Return the [X, Y] coordinate for the center point of the cell that contains the specified text.  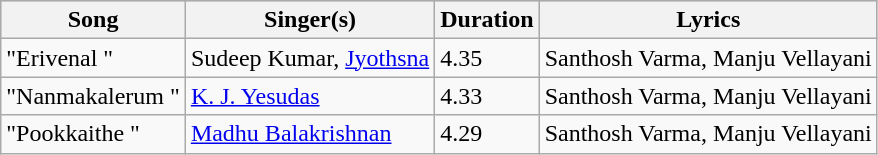
Lyrics [708, 20]
"Pookkaithe " [94, 134]
K. J. Yesudas [310, 96]
"Nanmakalerum " [94, 96]
4.29 [487, 134]
Sudeep Kumar, Jyothsna [310, 58]
4.35 [487, 58]
Madhu Balakrishnan [310, 134]
Song [94, 20]
4.33 [487, 96]
Duration [487, 20]
Singer(s) [310, 20]
"Erivenal " [94, 58]
